Find where the given text appears and provide that cell's center as [x, y] coordinate. 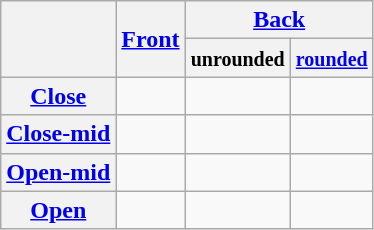
rounded [332, 58]
Open [58, 210]
Close-mid [58, 134]
Front [150, 39]
Open-mid [58, 172]
Back [279, 20]
Close [58, 96]
unrounded [238, 58]
